For the text-containing cell, return its midpoint in (x, y) coordinate format. 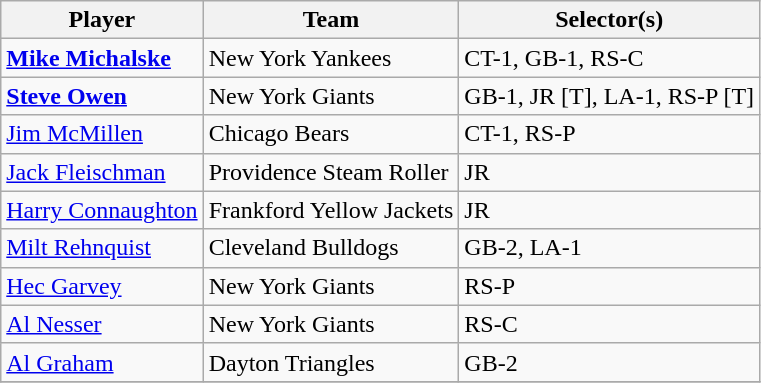
Selector(s) (610, 20)
New York Yankees (331, 58)
Frankford Yellow Jackets (331, 210)
CT-1, RS-P (610, 134)
Hec Garvey (102, 286)
Mike Michalske (102, 58)
Steve Owen (102, 96)
Milt Rehnquist (102, 248)
Jack Fleischman (102, 172)
RS-P (610, 286)
RS-C (610, 324)
CT-1, GB-1, RS-C (610, 58)
GB-2 (610, 362)
Providence Steam Roller (331, 172)
Chicago Bears (331, 134)
Jim McMillen (102, 134)
Team (331, 20)
Al Nesser (102, 324)
Player (102, 20)
Harry Connaughton (102, 210)
Cleveland Bulldogs (331, 248)
Al Graham (102, 362)
Dayton Triangles (331, 362)
GB-1, JR [T], LA-1, RS-P [T] (610, 96)
GB-2, LA-1 (610, 248)
